Return the (x, y) coordinate for the center point of the cell that contains the specified text.  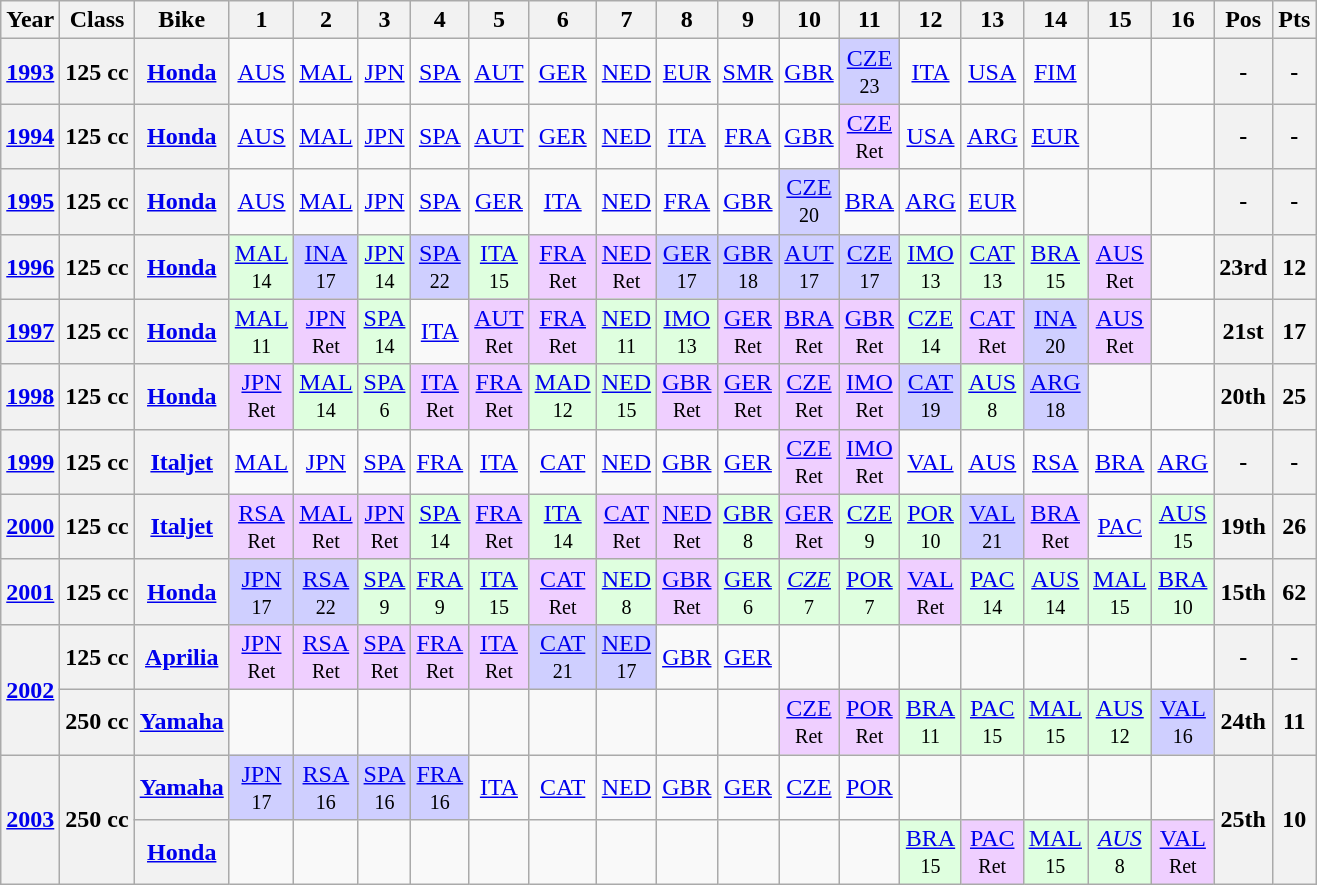
16 (1183, 20)
NED 15 (626, 396)
19th (1244, 526)
13 (992, 20)
PAC (1120, 526)
JPN 14 (384, 266)
7 (626, 20)
2002 (30, 689)
1999 (30, 462)
Year (30, 20)
MAL Ret (326, 526)
1994 (30, 136)
1996 (30, 266)
1995 (30, 202)
AUS 12 (1120, 722)
BRA 10 (1183, 592)
14 (1055, 20)
CZE 14 (931, 332)
POR Ret (869, 722)
CAT 21 (562, 656)
NED 17 (626, 656)
1998 (30, 396)
CZE 7 (809, 592)
15th (1244, 592)
CZE 23 (869, 72)
GBR 8 (748, 526)
CZE 20 (809, 202)
AUS 14 (1055, 592)
2 (326, 20)
FIM (1055, 72)
GER 6 (748, 592)
62 (1294, 592)
AUT Ret (499, 332)
25th (1244, 819)
POR 10 (931, 526)
2000 (30, 526)
CAT 19 (931, 396)
26 (1294, 526)
Pts (1294, 20)
NED 8 (626, 592)
VAL (931, 462)
3 (384, 20)
MAL 11 (261, 332)
15 (1120, 20)
8 (687, 20)
20th (1244, 396)
MAD 12 (562, 396)
1993 (30, 72)
CAT 13 (992, 266)
2001 (30, 592)
1997 (30, 332)
SPA 16 (384, 786)
Bike (182, 20)
CZE (809, 786)
SPA 9 (384, 592)
ITA 14 (562, 526)
AUS 15 (1183, 526)
RSA 16 (326, 786)
RSA (1055, 462)
SPA Ret (384, 656)
GBR 18 (748, 266)
FRA 9 (440, 592)
Class (97, 20)
2003 (30, 819)
VAL 16 (1183, 722)
Pos (1244, 20)
23rd (1244, 266)
Aprilia (182, 656)
NED 11 (626, 332)
9 (748, 20)
1 (261, 20)
CZE 17 (869, 266)
POR 7 (869, 592)
GER 17 (687, 266)
AUT 17 (809, 266)
INA 17 (326, 266)
POR (869, 786)
RSA 22 (326, 592)
5 (499, 20)
INA 20 (1055, 332)
25 (1294, 396)
SPA 6 (384, 396)
CZE 9 (869, 526)
FRA 16 (440, 786)
PAC 14 (992, 592)
6 (562, 20)
BRA 11 (931, 722)
4 (440, 20)
SMR (748, 72)
PAC 15 (992, 722)
17 (1294, 332)
21st (1244, 332)
VAL 21 (992, 526)
PAC Ret (992, 852)
SPA 22 (440, 266)
ARG 18 (1055, 396)
24th (1244, 722)
